Pinpoint the cell where the given text exists, returning its [x, y] midpoint coordinate. 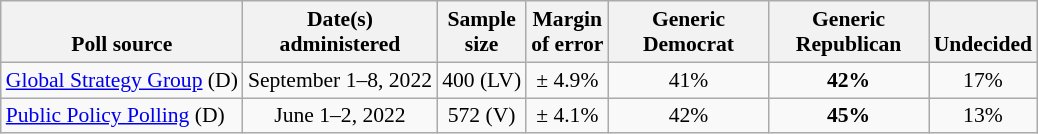
572 (V) [482, 116]
June 1–2, 2022 [340, 116]
45% [849, 116]
GenericDemocrat [688, 32]
13% [983, 116]
September 1–8, 2022 [340, 80]
GenericRepublican [849, 32]
± 4.9% [567, 80]
Date(s)administered [340, 32]
17% [983, 80]
Marginof error [567, 32]
Poll source [122, 32]
41% [688, 80]
Public Policy Polling (D) [122, 116]
Samplesize [482, 32]
± 4.1% [567, 116]
Undecided [983, 32]
Global Strategy Group (D) [122, 80]
400 (LV) [482, 80]
